Provide the [x, y] coordinate of the cell's center where the given text is located.  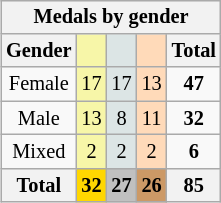
Gender [38, 51]
27 [122, 185]
47 [194, 84]
Mixed [38, 152]
Male [38, 118]
85 [194, 185]
Medals by gender [111, 17]
6 [194, 152]
8 [122, 118]
Female [38, 84]
11 [152, 118]
26 [152, 185]
